Pinpoint the cell where the given text exists, returning its (x, y) midpoint coordinate. 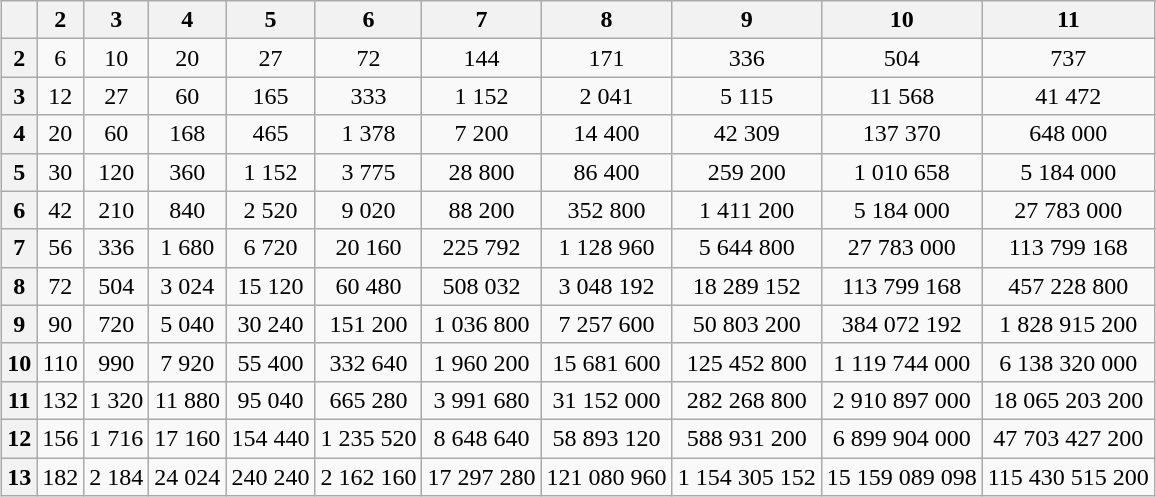
352 800 (606, 210)
1 320 (116, 400)
30 240 (270, 324)
50 803 200 (746, 324)
115 430 515 200 (1068, 477)
55 400 (270, 362)
1 119 744 000 (902, 362)
110 (60, 362)
2 041 (606, 96)
18 289 152 (746, 286)
5 040 (188, 324)
30 (60, 172)
384 072 192 (902, 324)
31 152 000 (606, 400)
1 716 (116, 438)
7 257 600 (606, 324)
168 (188, 134)
15 159 089 098 (902, 477)
171 (606, 58)
225 792 (482, 248)
665 280 (368, 400)
14 400 (606, 134)
120 (116, 172)
156 (60, 438)
1 235 520 (368, 438)
1 154 305 152 (746, 477)
17 297 280 (482, 477)
1 010 658 (902, 172)
1 411 200 (746, 210)
465 (270, 134)
17 160 (188, 438)
95 040 (270, 400)
47 703 427 200 (1068, 438)
60 480 (368, 286)
3 775 (368, 172)
259 200 (746, 172)
1 128 960 (606, 248)
13 (20, 477)
5 644 800 (746, 248)
3 024 (188, 286)
24 024 (188, 477)
137 370 (902, 134)
58 893 120 (606, 438)
360 (188, 172)
42 (60, 210)
2 910 897 000 (902, 400)
508 032 (482, 286)
182 (60, 477)
9 020 (368, 210)
7 200 (482, 134)
648 000 (1068, 134)
3 048 192 (606, 286)
1 036 800 (482, 324)
11 880 (188, 400)
15 120 (270, 286)
240 240 (270, 477)
88 200 (482, 210)
737 (1068, 58)
154 440 (270, 438)
28 800 (482, 172)
840 (188, 210)
457 228 800 (1068, 286)
125 452 800 (746, 362)
8 648 640 (482, 438)
6 720 (270, 248)
5 115 (746, 96)
3 991 680 (482, 400)
41 472 (1068, 96)
282 268 800 (746, 400)
6 899 904 000 (902, 438)
90 (60, 324)
86 400 (606, 172)
333 (368, 96)
210 (116, 210)
15 681 600 (606, 362)
7 920 (188, 362)
990 (116, 362)
2 520 (270, 210)
56 (60, 248)
132 (60, 400)
2 184 (116, 477)
18 065 203 200 (1068, 400)
20 160 (368, 248)
151 200 (368, 324)
121 080 960 (606, 477)
2 162 160 (368, 477)
144 (482, 58)
1 828 915 200 (1068, 324)
1 960 200 (482, 362)
1 680 (188, 248)
1 378 (368, 134)
165 (270, 96)
11 568 (902, 96)
42 309 (746, 134)
720 (116, 324)
6 138 320 000 (1068, 362)
332 640 (368, 362)
588 931 200 (746, 438)
